Locate the cell with the specified text and output its [X, Y] center coordinate. 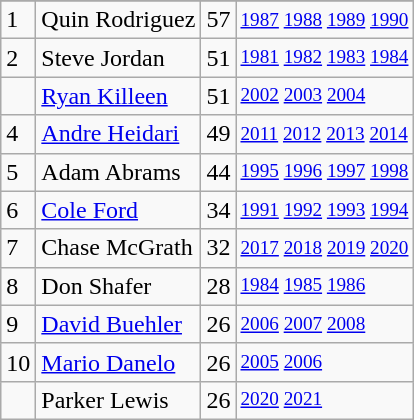
49 [218, 134]
4 [18, 134]
2017 2018 2019 2020 [324, 248]
32 [218, 248]
2020 2021 [324, 400]
2006 2007 2008 [324, 324]
Chase McGrath [118, 248]
Don Shafer [118, 286]
10 [18, 362]
Parker Lewis [118, 400]
Cole Ford [118, 210]
2 [18, 58]
Steve Jordan [118, 58]
7 [18, 248]
28 [218, 286]
2005 2006 [324, 362]
David Buehler [118, 324]
6 [18, 210]
2002 2003 2004 [324, 96]
Andre Heidari [118, 134]
1995 1996 1997 1998 [324, 172]
Quin Rodriguez [118, 20]
5 [18, 172]
Ryan Killeen [118, 96]
1984 1985 1986 [324, 286]
1981 1982 1983 1984 [324, 58]
44 [218, 172]
Adam Abrams [118, 172]
1987 1988 1989 1990 [324, 20]
Mario Danelo [118, 362]
1991 1992 1993 1994 [324, 210]
57 [218, 20]
8 [18, 286]
1 [18, 20]
9 [18, 324]
34 [218, 210]
2011 2012 2013 2014 [324, 134]
